Find where the given text appears and provide that cell's center as [X, Y] coordinate. 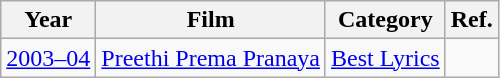
Best Lyrics [385, 58]
2003–04 [48, 58]
Ref. [472, 20]
Film [211, 20]
Category [385, 20]
Preethi Prema Pranaya [211, 58]
Year [48, 20]
